Pinpoint the cell where the given text exists, returning its [X, Y] midpoint coordinate. 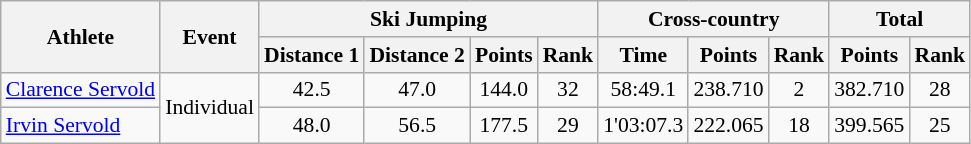
Time [643, 55]
56.5 [416, 126]
Distance 2 [416, 55]
222.065 [728, 126]
Event [210, 36]
Irvin Servold [80, 126]
Distance 1 [312, 55]
Total [900, 19]
58:49.1 [643, 90]
Ski Jumping [428, 19]
42.5 [312, 90]
Cross-country [714, 19]
238.710 [728, 90]
382.710 [869, 90]
1'03:07.3 [643, 126]
18 [800, 126]
28 [940, 90]
47.0 [416, 90]
32 [568, 90]
Clarence Servold [80, 90]
144.0 [504, 90]
25 [940, 126]
177.5 [504, 126]
Individual [210, 108]
399.565 [869, 126]
Athlete [80, 36]
48.0 [312, 126]
29 [568, 126]
2 [800, 90]
